Pinpoint the cell where the given text exists, returning its [x, y] midpoint coordinate. 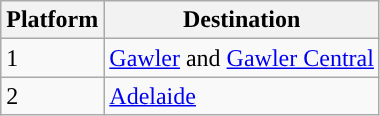
Platform [52, 20]
2 [52, 96]
1 [52, 58]
Adelaide [242, 96]
Gawler and Gawler Central [242, 58]
Destination [242, 20]
